Provide the [x, y] coordinate of the cell's center where the given text is located.  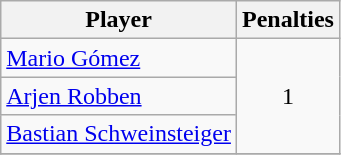
Mario Gómez [119, 58]
Arjen Robben [119, 96]
1 [288, 96]
Penalties [288, 20]
Player [119, 20]
Bastian Schweinsteiger [119, 134]
